Output the (x, y) coordinate of the center of the cell containing the given text.  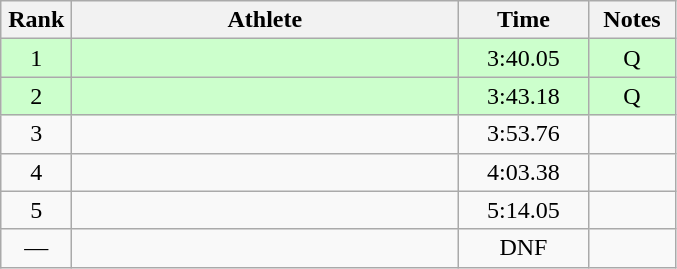
Athlete (265, 20)
3:53.76 (524, 134)
DNF (524, 248)
1 (36, 58)
— (36, 248)
Time (524, 20)
4:03.38 (524, 172)
4 (36, 172)
5:14.05 (524, 210)
5 (36, 210)
Rank (36, 20)
Notes (632, 20)
3:40.05 (524, 58)
2 (36, 96)
3:43.18 (524, 96)
3 (36, 134)
